Provide the [X, Y] coordinate of the cell's center where the given text is located.  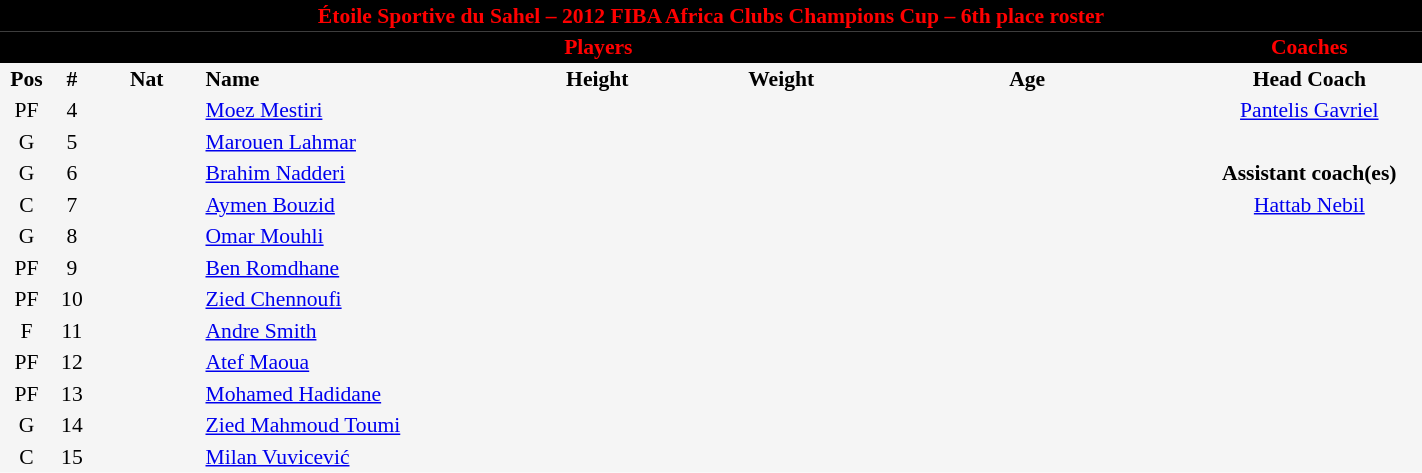
14 [72, 426]
Hattab Nebil [1310, 205]
11 [72, 331]
9 [72, 268]
F [26, 331]
Pos [26, 79]
Omar Mouhli [346, 236]
Height [598, 79]
Players [598, 48]
Brahim Nadderi [346, 174]
6 [72, 174]
Ben Romdhane [346, 268]
Atef Maoua [346, 362]
Weight [782, 79]
Moez Mestiri [346, 110]
Marouen Lahmar [346, 142]
Mohamed Hadidane [346, 394]
Andre Smith [346, 331]
5 [72, 142]
Zied Chennoufi [346, 300]
Assistant coach(es) [1310, 174]
12 [72, 362]
Head Coach [1310, 79]
Name [346, 79]
13 [72, 394]
Nat [147, 79]
Milan Vuvicević [346, 457]
10 [72, 300]
Aymen Bouzid [346, 205]
4 [72, 110]
7 [72, 205]
Zied Mahmoud Toumi [346, 426]
8 [72, 236]
Age [1028, 79]
Coaches [1310, 48]
Étoile Sportive du Sahel – 2012 FIBA Africa Clubs Champions Cup – 6th place roster [711, 16]
Pantelis Gavriel [1310, 110]
15 [72, 457]
# [72, 79]
